Detect which cell encompasses the target text, then output its (x, y) center coordinate. 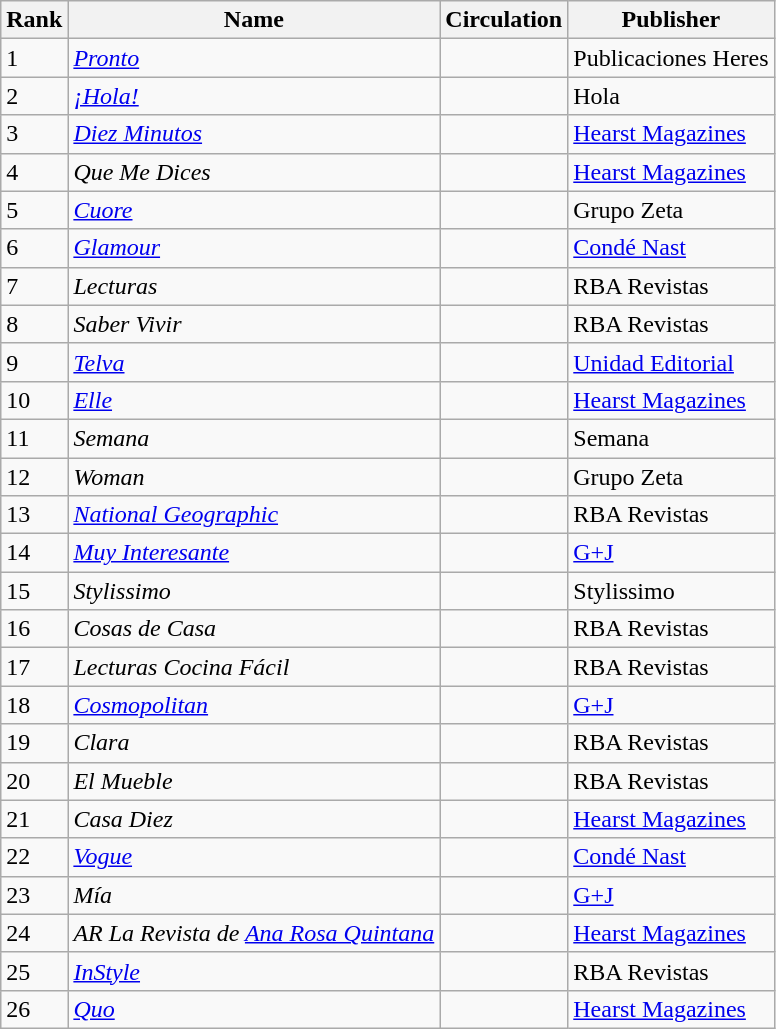
National Geographic (254, 515)
Casa Diez (254, 819)
4 (34, 172)
El Mueble (254, 781)
17 (34, 667)
26 (34, 1009)
Pronto (254, 58)
¡Hola! (254, 96)
Vogue (254, 857)
Glamour (254, 248)
24 (34, 933)
Cosas de Casa (254, 629)
Unidad Editorial (671, 362)
12 (34, 477)
19 (34, 743)
7 (34, 286)
Lecturas (254, 286)
Clara (254, 743)
Hola (671, 96)
Muy Interesante (254, 553)
18 (34, 705)
Saber Vivir (254, 324)
Mía (254, 895)
2 (34, 96)
Que Me Dices (254, 172)
Telva (254, 362)
8 (34, 324)
Lecturas Cocina Fácil (254, 667)
13 (34, 515)
Woman (254, 477)
21 (34, 819)
10 (34, 400)
23 (34, 895)
Publisher (671, 20)
Rank (34, 20)
Cuore (254, 210)
9 (34, 362)
Diez Minutos (254, 134)
Quo (254, 1009)
6 (34, 248)
1 (34, 58)
14 (34, 553)
Elle (254, 400)
Circulation (504, 20)
3 (34, 134)
25 (34, 971)
Name (254, 20)
15 (34, 591)
AR La Revista de Ana Rosa Quintana (254, 933)
Publicaciones Heres (671, 58)
5 (34, 210)
Cosmopolitan (254, 705)
11 (34, 438)
22 (34, 857)
16 (34, 629)
20 (34, 781)
InStyle (254, 971)
